Identify which cell holds the provided text, then report its (x, y) central coordinate. 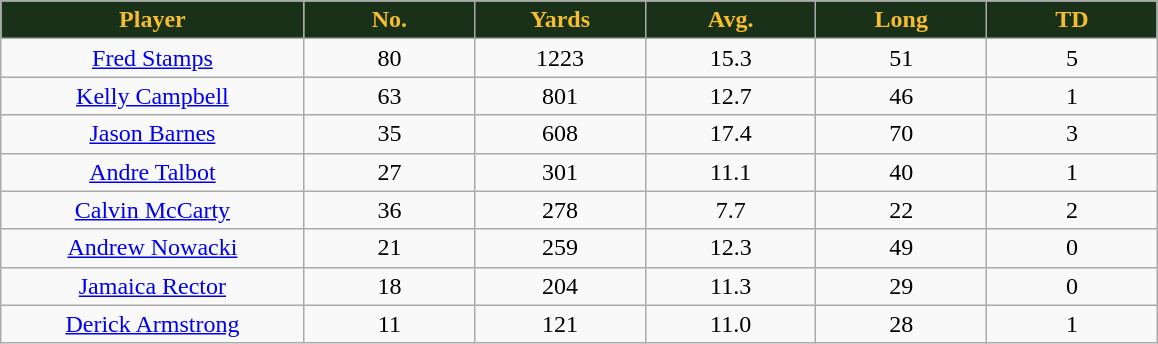
Player (152, 20)
11.0 (730, 324)
29 (902, 286)
18 (390, 286)
11.1 (730, 172)
278 (560, 210)
Yards (560, 20)
Avg. (730, 20)
15.3 (730, 58)
5 (1072, 58)
40 (902, 172)
27 (390, 172)
801 (560, 96)
608 (560, 134)
3 (1072, 134)
22 (902, 210)
2 (1072, 210)
121 (560, 324)
80 (390, 58)
204 (560, 286)
28 (902, 324)
1223 (560, 58)
Andre Talbot (152, 172)
11.3 (730, 286)
Kelly Campbell (152, 96)
46 (902, 96)
49 (902, 248)
70 (902, 134)
Calvin McCarty (152, 210)
301 (560, 172)
7.7 (730, 210)
11 (390, 324)
Andrew Nowacki (152, 248)
Derick Armstrong (152, 324)
Jason Barnes (152, 134)
259 (560, 248)
Fred Stamps (152, 58)
21 (390, 248)
No. (390, 20)
TD (1072, 20)
36 (390, 210)
63 (390, 96)
35 (390, 134)
17.4 (730, 134)
51 (902, 58)
Long (902, 20)
Jamaica Rector (152, 286)
12.7 (730, 96)
12.3 (730, 248)
